Return the (x, y) coordinate for the center point of the cell that contains the specified text.  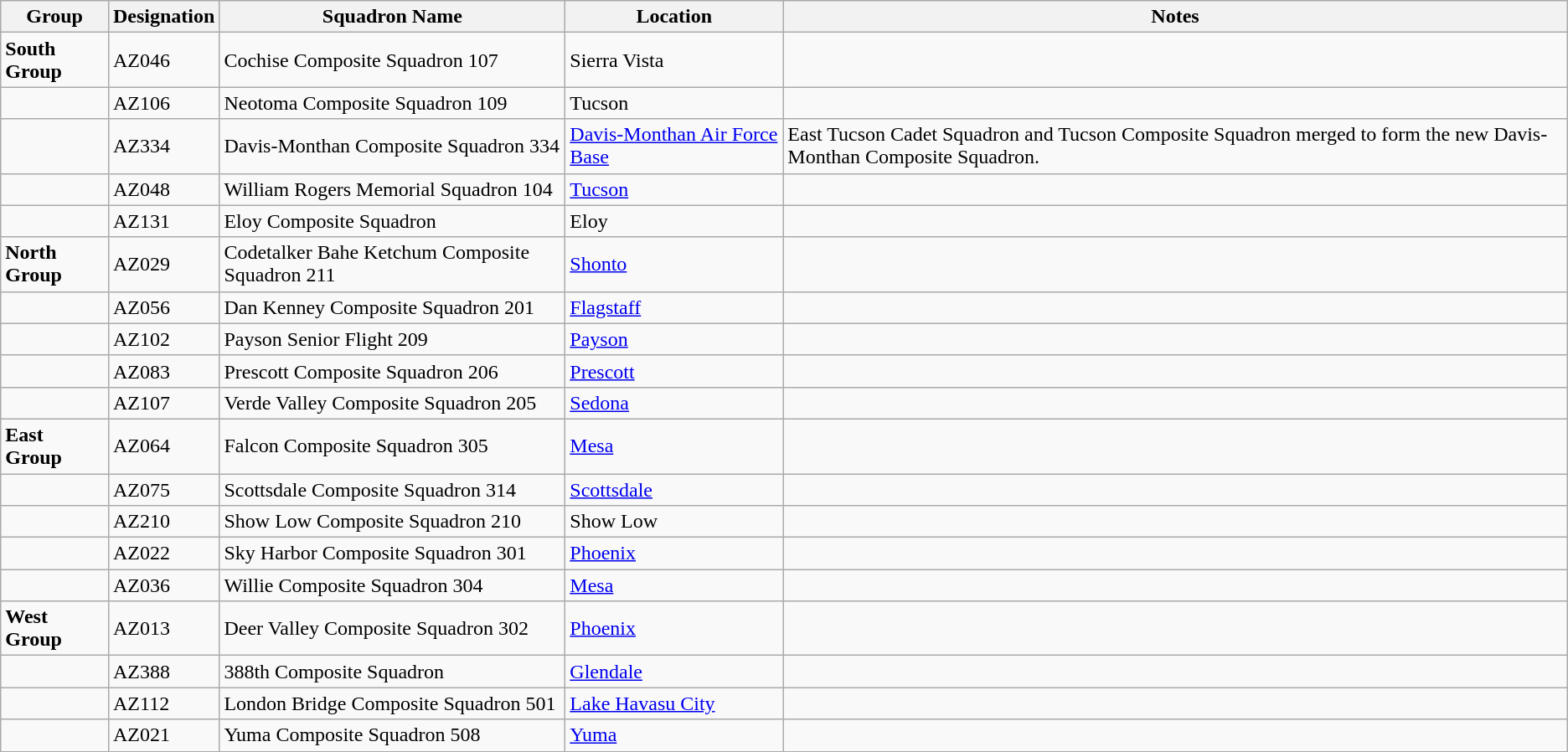
Codetalker Bahe Ketchum Composite Squadron 211 (392, 265)
Payson (674, 339)
Location (674, 17)
Sedona (674, 403)
AZ013 (163, 628)
William Rogers Memorial Squadron 104 (392, 189)
AZ029 (163, 265)
Glendale (674, 672)
Neotoma Composite Squadron 109 (392, 103)
AZ036 (163, 585)
Shonto (674, 265)
Show Low Composite Squadron 210 (392, 522)
Deer Valley Composite Squadron 302 (392, 628)
Flagstaff (674, 307)
Sierra Vista (674, 60)
Yuma Composite Squadron 508 (392, 735)
East Group (55, 446)
Payson Senior Flight 209 (392, 339)
Davis-Monthan Air Force Base (674, 146)
AZ022 (163, 554)
AZ210 (163, 522)
Falcon Composite Squadron 305 (392, 446)
Scottsdale (674, 490)
London Bridge Composite Squadron 501 (392, 703)
Prescott (674, 371)
AZ046 (163, 60)
Cochise Composite Squadron 107 (392, 60)
AZ083 (163, 371)
Eloy (674, 221)
West Group (55, 628)
AZ106 (163, 103)
South Group (55, 60)
Show Low (674, 522)
AZ112 (163, 703)
AZ131 (163, 221)
Prescott Composite Squadron 206 (392, 371)
Willie Composite Squadron 304 (392, 585)
Dan Kenney Composite Squadron 201 (392, 307)
Eloy Composite Squadron (392, 221)
AZ107 (163, 403)
East Tucson Cadet Squadron and Tucson Composite Squadron merged to form the new Davis-Monthan Composite Squadron. (1175, 146)
AZ064 (163, 446)
AZ102 (163, 339)
Verde Valley Composite Squadron 205 (392, 403)
AZ075 (163, 490)
Yuma (674, 735)
North Group (55, 265)
AZ048 (163, 189)
AZ388 (163, 672)
Scottsdale Composite Squadron 314 (392, 490)
Designation (163, 17)
AZ334 (163, 146)
AZ056 (163, 307)
388th Composite Squadron (392, 672)
Group (55, 17)
Notes (1175, 17)
Sky Harbor Composite Squadron 301 (392, 554)
Squadron Name (392, 17)
AZ021 (163, 735)
Lake Havasu City (674, 703)
Davis-Monthan Composite Squadron 334 (392, 146)
